Return [x, y] of the center of cell containing provided text 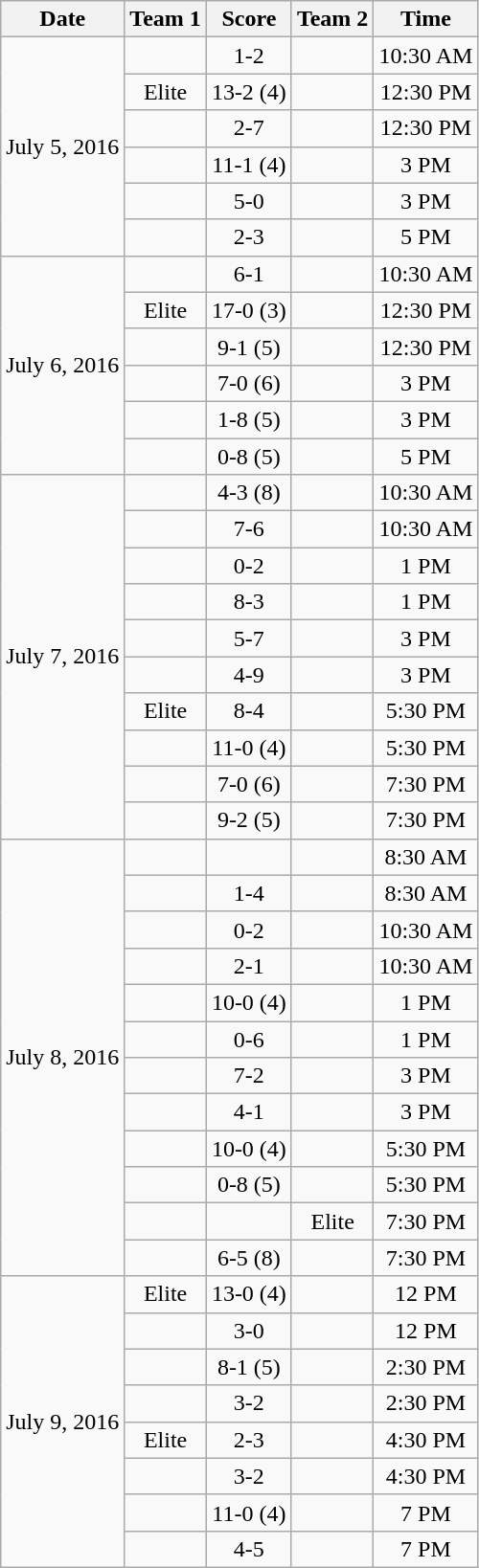
8-3 [249, 602]
6-5 (8) [249, 1258]
1-8 (5) [249, 419]
July 8, 2016 [63, 1057]
3-0 [249, 1331]
0-6 [249, 1039]
Team 1 [166, 19]
2-7 [249, 128]
9-2 (5) [249, 820]
July 9, 2016 [63, 1422]
5-0 [249, 201]
6-1 [249, 274]
9-1 (5) [249, 347]
7-2 [249, 1076]
July 6, 2016 [63, 365]
4-9 [249, 675]
8-4 [249, 711]
17-0 (3) [249, 310]
Time [425, 19]
4-3 (8) [249, 493]
5-7 [249, 638]
4-5 [249, 1549]
4-1 [249, 1112]
July 5, 2016 [63, 146]
2-1 [249, 966]
July 7, 2016 [63, 657]
11-1 (4) [249, 165]
Score [249, 19]
1-2 [249, 56]
Team 2 [332, 19]
13-0 (4) [249, 1294]
13-2 (4) [249, 92]
8-1 (5) [249, 1367]
Date [63, 19]
1-4 [249, 893]
7-6 [249, 529]
